Output the (X, Y) coordinate of the center of the cell containing the given text.  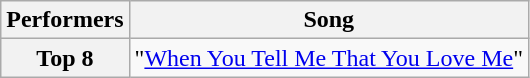
Song (328, 20)
Performers (65, 20)
"When You Tell Me That You Love Me" (328, 58)
Top 8 (65, 58)
